Capture the cell that displays the provided text and extract its (X, Y) central coordinate. 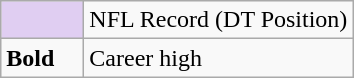
Bold (42, 58)
Career high (218, 58)
NFL Record (DT Position) (218, 20)
